Provide the [x, y] coordinate of the cell's center where the given text is located.  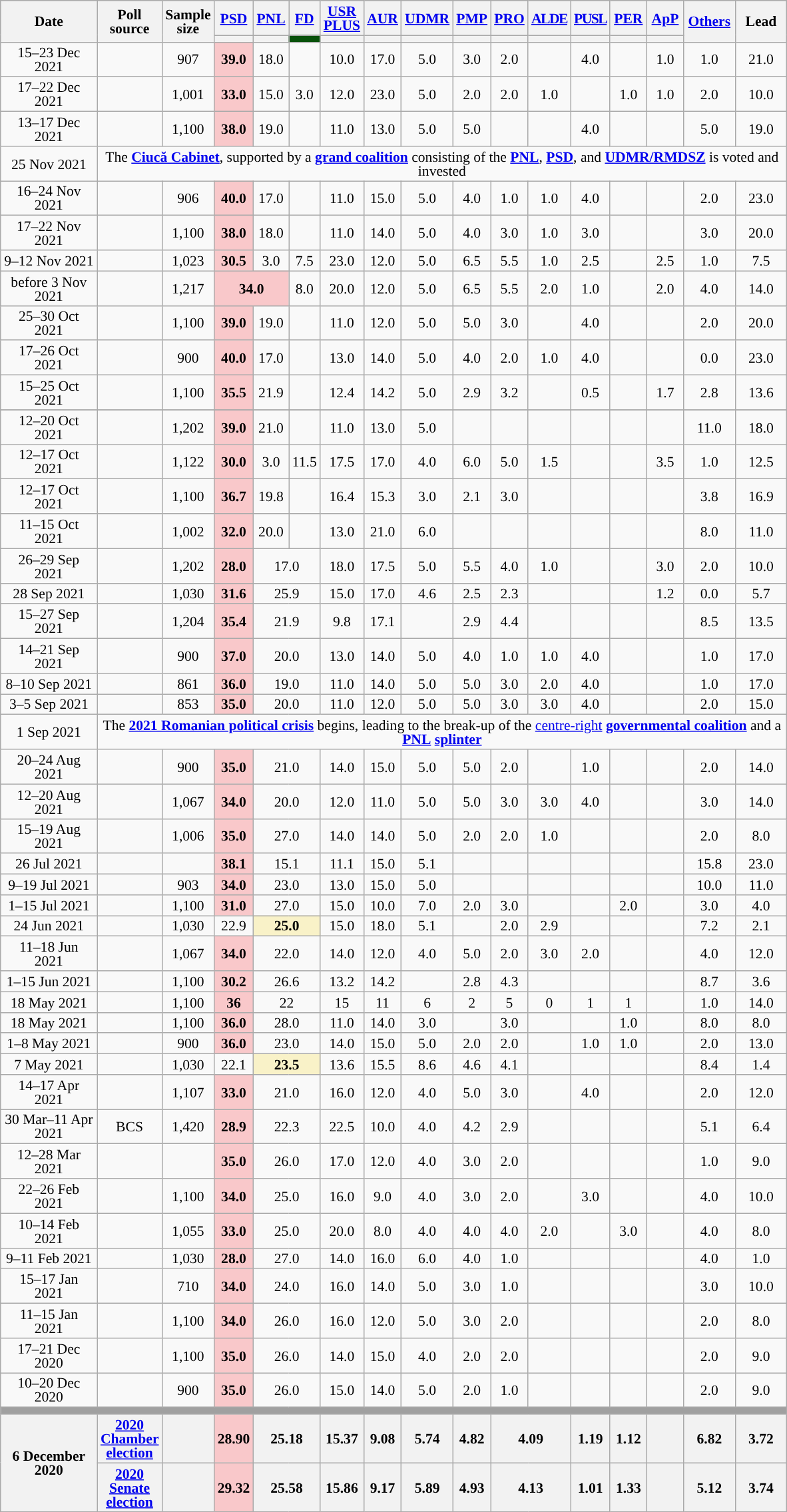
17–22 Dec 2021 [49, 94]
1,204 [188, 622]
29.32 [234, 1487]
4.2 [471, 1127]
2020 Senate election [129, 1487]
15.86 [342, 1487]
30.2 [234, 981]
16.9 [761, 496]
1.33 [629, 1487]
17.1 [382, 622]
1.7 [664, 393]
19.8 [270, 496]
15–19 Aug 2021 [49, 836]
9.8 [342, 622]
13–17 Dec 2021 [49, 129]
38.1 [234, 864]
1.01 [590, 1487]
4.09 [531, 1439]
11–15 Oct 2021 [49, 531]
The Ciucă Cabinet, supported by a grand coalition consisting of the PNL, PSD, and UDMR/RMDSZ is voted and invested [442, 164]
12–20 Oct 2021 [49, 427]
28.90 [234, 1439]
1,002 [188, 531]
11–18 Jun 2021 [49, 954]
4.3 [509, 981]
7.2 [710, 926]
710 [188, 1286]
35.4 [234, 622]
17–22 Nov 2021 [49, 233]
6 December 2020 [49, 1463]
ApP [664, 18]
31.0 [234, 905]
5.12 [710, 1487]
907 [188, 59]
1,122 [188, 462]
1.2 [664, 594]
903 [188, 885]
before 3 Nov 2021 [49, 288]
11.1 [342, 864]
853 [188, 704]
Sample size [188, 21]
22.0 [286, 954]
USR PLUS [342, 18]
PNL [270, 18]
10–20 Dec 2020 [49, 1390]
8.7 [710, 981]
30.0 [234, 462]
9.17 [382, 1487]
16.4 [342, 496]
24.0 [286, 1286]
25.18 [286, 1439]
PMP [471, 18]
5.89 [427, 1487]
26–29 Sep 2021 [49, 566]
30.5 [234, 261]
12.4 [342, 393]
15.37 [342, 1439]
12–20 Aug 2021 [49, 801]
12.5 [761, 462]
1,001 [188, 94]
15–25 Oct 2021 [49, 393]
13.5 [761, 622]
1 Sep 2021 [49, 732]
28 Sep 2021 [49, 594]
3.72 [761, 1439]
PUSL [590, 18]
Poll source [129, 21]
6.4 [761, 1127]
1,023 [188, 261]
15.8 [710, 864]
1–15 Jun 2021 [49, 981]
23.5 [286, 1065]
PER [629, 18]
1.19 [590, 1439]
4.1 [509, 1065]
2.3 [509, 594]
1–15 Jul 2021 [49, 905]
28.9 [234, 1127]
15–27 Sep 2021 [49, 622]
15.3 [382, 496]
25.9 [286, 594]
AUR [382, 18]
1,055 [188, 1230]
1.4 [761, 1065]
15.1 [286, 864]
8.6 [427, 1065]
7 May 2021 [49, 1065]
ALDE [549, 18]
5 [509, 1002]
861 [188, 684]
25 Nov 2021 [49, 164]
9.08 [382, 1439]
3.74 [761, 1487]
9–11 Feb 2021 [49, 1258]
5.7 [761, 594]
4.4 [509, 622]
30 Mar–11 Apr 2021 [49, 1127]
15–17 Jan 2021 [49, 1286]
0.5 [590, 393]
35.5 [234, 393]
3.5 [664, 462]
5.74 [427, 1439]
8.5 [710, 622]
4.82 [471, 1439]
17–21 Dec 2020 [49, 1356]
36.7 [234, 496]
3.2 [509, 393]
PRO [509, 18]
15.5 [382, 1065]
6 [427, 1002]
Date [49, 21]
8–10 Sep 2021 [49, 684]
PSD [234, 18]
26.6 [286, 981]
22.1 [234, 1065]
15–23 Dec 2021 [49, 59]
10–14 Feb 2021 [49, 1230]
13.2 [342, 981]
9–19 Jul 2021 [49, 885]
3.6 [761, 981]
14–21 Sep 2021 [49, 656]
31.6 [234, 594]
3.8 [710, 496]
22.9 [234, 926]
22.3 [286, 1127]
11 [382, 1002]
1,420 [188, 1127]
17–26 Oct 2021 [49, 358]
22–26 Feb 2021 [49, 1196]
3–5 Sep 2021 [49, 704]
16–24 Nov 2021 [49, 198]
20–24 Aug 2021 [49, 767]
22.5 [342, 1127]
4.13 [531, 1487]
11–15 Jan 2021 [49, 1321]
1.5 [549, 462]
15 [342, 1002]
11.5 [305, 462]
8.4 [710, 1065]
26 Jul 2021 [49, 864]
37.0 [234, 656]
9–12 Nov 2021 [49, 261]
14–17 Apr 2021 [49, 1092]
4.93 [471, 1487]
BCS [129, 1127]
7.0 [427, 905]
25–30 Oct 2021 [49, 323]
2 [471, 1002]
FD [305, 18]
24 Jun 2021 [49, 926]
906 [188, 198]
6.82 [710, 1439]
1,006 [188, 836]
2020 Chamber election [129, 1439]
UDMR [427, 18]
12–28 Mar 2021 [49, 1161]
1.12 [629, 1439]
32.0 [234, 531]
0 [549, 1002]
Others [710, 21]
25.58 [286, 1487]
1,217 [188, 288]
The 2021 Romanian political crisis begins, leading to the break-up of the centre-right governmental coalition and a PNL splinter [442, 732]
Lead [761, 21]
1–8 May 2021 [49, 1043]
1,107 [188, 1092]
36 [234, 1002]
22 [286, 1002]
